For the text-containing cell, return its midpoint in (x, y) coordinate format. 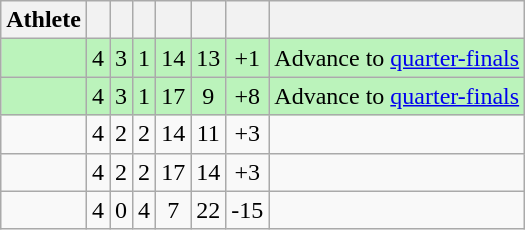
7 (174, 210)
-15 (248, 210)
11 (208, 134)
9 (208, 96)
0 (122, 210)
+1 (248, 58)
22 (208, 210)
Athlete (44, 20)
13 (208, 58)
+8 (248, 96)
